Pinpoint the cell where the given text exists, returning its [x, y] midpoint coordinate. 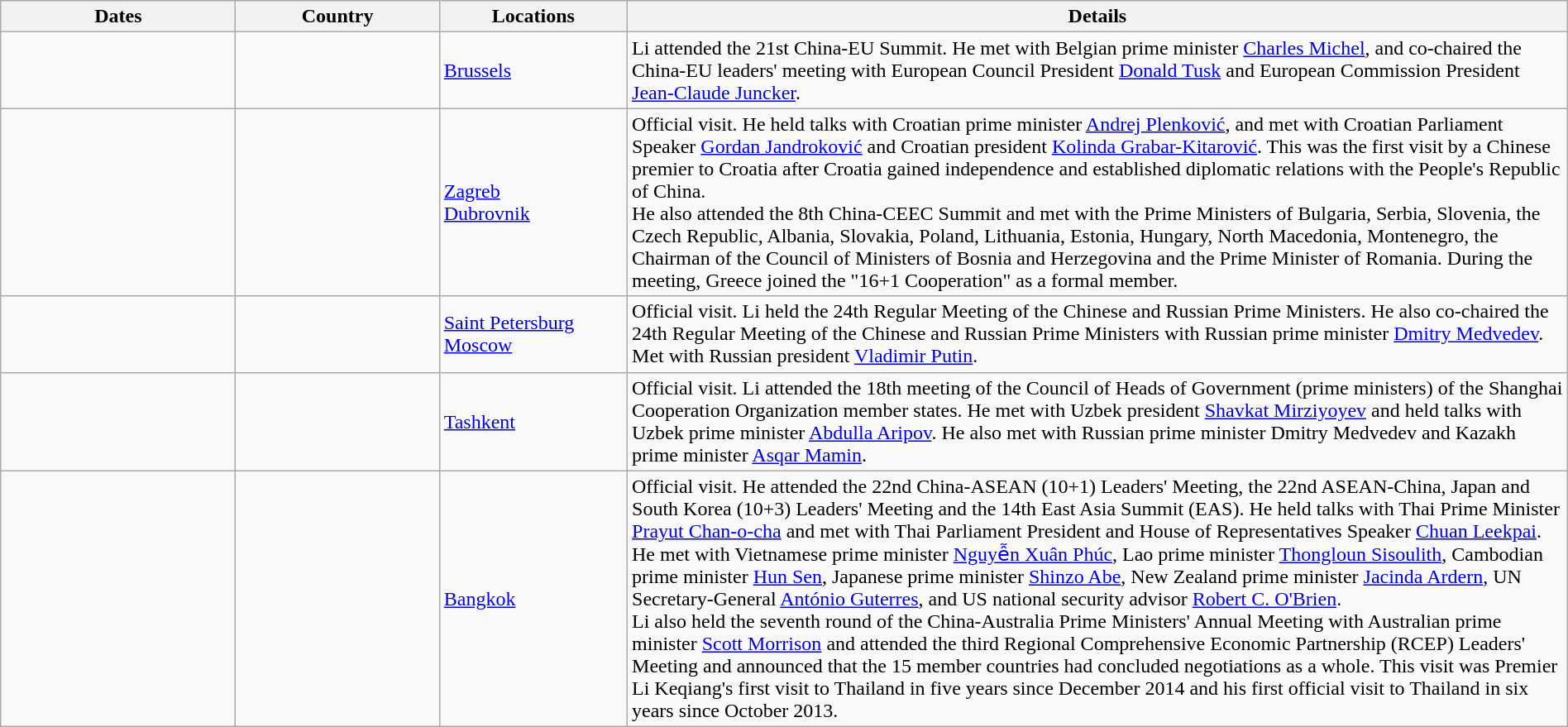
Dates [118, 17]
Bangkok [533, 599]
Brussels [533, 70]
Locations [533, 17]
Saint PetersburgMoscow [533, 334]
Details [1098, 17]
Tashkent [533, 422]
Country [337, 17]
ZagrebDubrovnik [533, 202]
